Identify which cell holds the provided text, then report its [x, y] central coordinate. 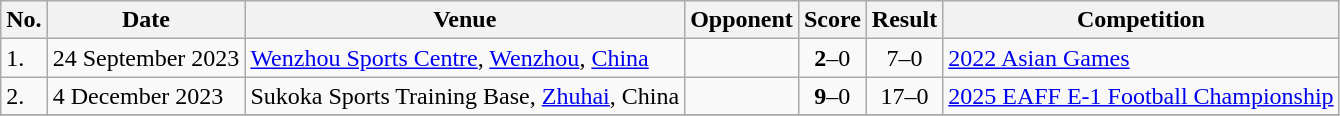
2025 EAFF E-1 Football Championship [1141, 96]
No. [24, 20]
Date [146, 20]
Sukoka Sports Training Base, Zhuhai, China [465, 96]
24 September 2023 [146, 58]
Wenzhou Sports Centre, Wenzhou, China [465, 58]
2. [24, 96]
Result [904, 20]
Score [832, 20]
9–0 [832, 96]
4 December 2023 [146, 96]
7–0 [904, 58]
2022 Asian Games [1141, 58]
Venue [465, 20]
1. [24, 58]
Opponent [742, 20]
Competition [1141, 20]
17–0 [904, 96]
2–0 [832, 58]
